Scan for the cell matching the given text and deliver its [X, Y] coordinate at center. 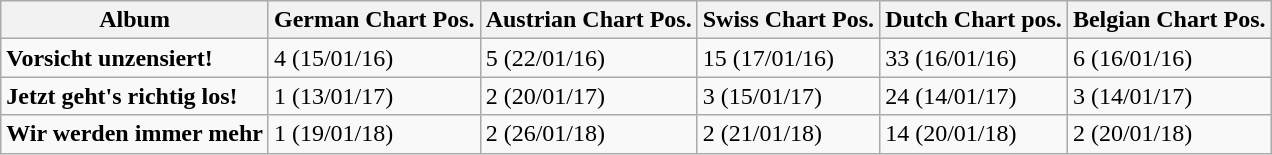
Album [135, 20]
Vorsicht unzensiert! [135, 58]
German Chart Pos. [374, 20]
2 (21/01/18) [788, 134]
5 (22/01/16) [588, 58]
2 (20/01/18) [1169, 134]
14 (20/01/18) [974, 134]
Jetzt geht's richtig los! [135, 96]
Dutch Chart pos. [974, 20]
15 (17/01/16) [788, 58]
3 (14/01/17) [1169, 96]
2 (26/01/18) [588, 134]
Swiss Chart Pos. [788, 20]
Wir werden immer mehr [135, 134]
33 (16/01/16) [974, 58]
1 (19/01/18) [374, 134]
Belgian Chart Pos. [1169, 20]
2 (20/01/17) [588, 96]
3 (15/01/17) [788, 96]
24 (14/01/17) [974, 96]
Austrian Chart Pos. [588, 20]
4 (15/01/16) [374, 58]
6 (16/01/16) [1169, 58]
1 (13/01/17) [374, 96]
